Scan for the cell matching the given text and deliver its [X, Y] coordinate at center. 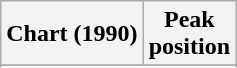
Peakposition [189, 34]
Chart (1990) [72, 34]
